Capture the cell that displays the provided text and extract its [x, y] central coordinate. 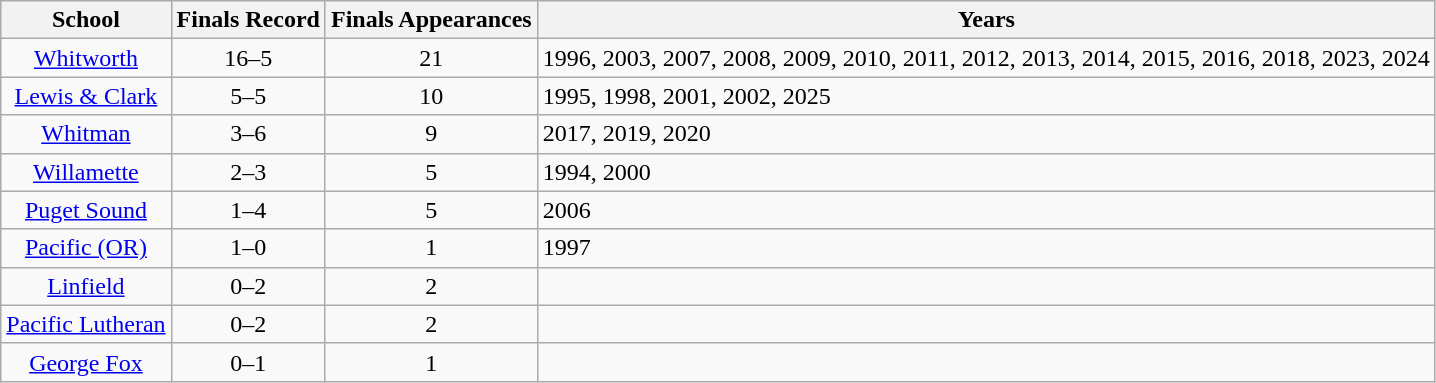
School [86, 20]
Willamette [86, 172]
3–6 [248, 134]
Pacific Lutheran [86, 324]
2–3 [248, 172]
2006 [986, 210]
Whitworth [86, 58]
1–4 [248, 210]
Finals Record [248, 20]
1–0 [248, 248]
10 [431, 96]
1996, 2003, 2007, 2008, 2009, 2010, 2011, 2012, 2013, 2014, 2015, 2016, 2018, 2023, 2024 [986, 58]
1994, 2000 [986, 172]
Years [986, 20]
George Fox [86, 362]
21 [431, 58]
Puget Sound [86, 210]
2017, 2019, 2020 [986, 134]
Whitman [86, 134]
Finals Appearances [431, 20]
1997 [986, 248]
16–5 [248, 58]
1995, 1998, 2001, 2002, 2025 [986, 96]
0–1 [248, 362]
5–5 [248, 96]
Linfield [86, 286]
Pacific (OR) [86, 248]
Lewis & Clark [86, 96]
9 [431, 134]
